Output the [X, Y] coordinate of the center of the cell containing the given text.  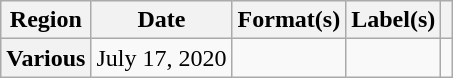
July 17, 2020 [162, 58]
Label(s) [394, 20]
Date [162, 20]
Format(s) [289, 20]
Region [46, 20]
Various [46, 58]
